Return (X, Y) of the center of cell containing provided text 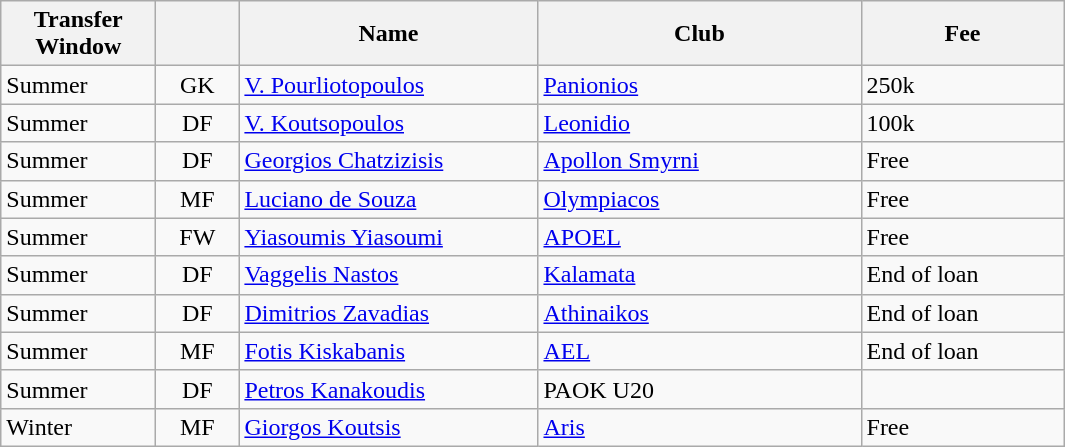
APOEL (700, 237)
Fee (962, 34)
Luciano de Souza (388, 199)
Olympiacos (700, 199)
250k (962, 85)
Winter (78, 427)
Georgios Chatzizisis (388, 161)
Petros Kanakoudis (388, 389)
Name (388, 34)
Kalamata (700, 275)
Leonidio (700, 123)
V. Koutsopoulos (388, 123)
V. Pourliotopoulos (388, 85)
Athinaikos (700, 313)
Vaggelis Nastos (388, 275)
FW (198, 237)
GK (198, 85)
Yiasoumis Yiasoumi (388, 237)
PAOK U20 (700, 389)
Aris (700, 427)
100k (962, 123)
Panionios (700, 85)
Transfer Window (78, 34)
Giorgos Koutsis (388, 427)
Apollon Smyrni (700, 161)
Club (700, 34)
Fotis Kiskabanis (388, 351)
Dimitrios Zavadias (388, 313)
AEL (700, 351)
